Detect which cell encompasses the target text, then output its (x, y) center coordinate. 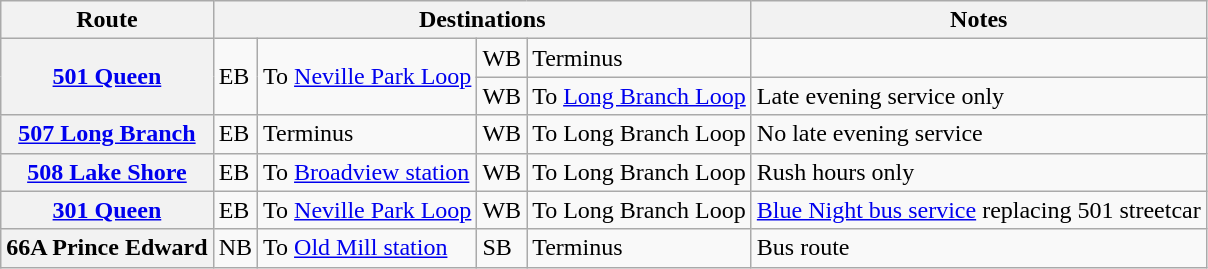
Rush hours only (978, 172)
66A Prince Edward (107, 248)
SB (502, 248)
No late evening service (978, 134)
501 Queen (107, 77)
Late evening service only (978, 96)
301 Queen (107, 210)
507 Long Branch (107, 134)
To Old Mill station (368, 248)
508 Lake Shore (107, 172)
Destinations (482, 20)
Blue Night bus service replacing 501 streetcar (978, 210)
Route (107, 20)
Notes (978, 20)
Bus route (978, 248)
To Broadview station (368, 172)
NB (235, 248)
